From the cell containing the given text, extract its center point as (X, Y) coordinate. 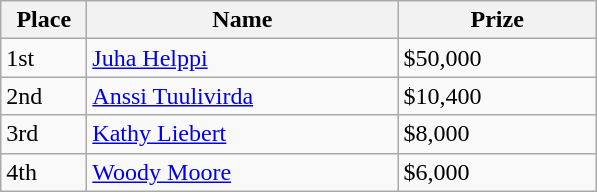
Kathy Liebert (242, 134)
2nd (44, 96)
Anssi Tuulivirda (242, 96)
$10,400 (498, 96)
1st (44, 58)
$6,000 (498, 172)
Name (242, 20)
Prize (498, 20)
3rd (44, 134)
Woody Moore (242, 172)
4th (44, 172)
Juha Helppi (242, 58)
$8,000 (498, 134)
$50,000 (498, 58)
Place (44, 20)
